From the cell containing the given text, extract its center point as (X, Y) coordinate. 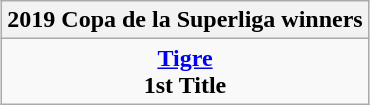
2019 Copa de la Superliga winners (185, 20)
Tigre1st Title (185, 72)
